Pinpoint the cell where the given text exists, returning its [X, Y] midpoint coordinate. 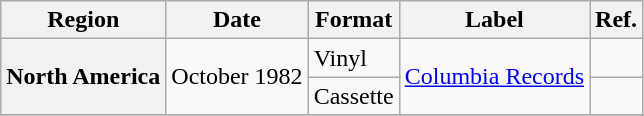
Date [237, 20]
Columbia Records [494, 77]
Cassette [354, 96]
Format [354, 20]
Region [84, 20]
North America [84, 77]
Label [494, 20]
October 1982 [237, 77]
Vinyl [354, 58]
Ref. [616, 20]
